For the text-containing cell, return its midpoint in (X, Y) coordinate format. 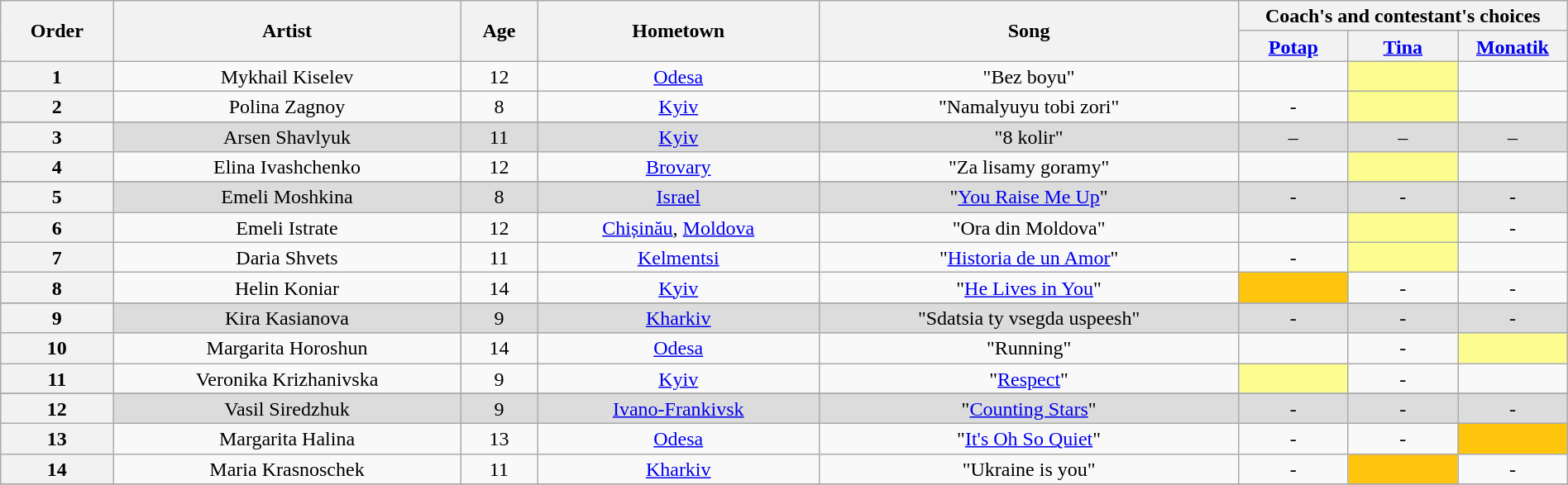
"Za lisamy goramy" (1029, 167)
Monatik (1513, 46)
Margarita Horoshun (287, 349)
"Ora din Moldova" (1029, 228)
"You Raise Me Up" (1029, 197)
"Bez boyu" (1029, 76)
Song (1029, 31)
Artist (287, 31)
6 (57, 228)
Veronika Krizhanivska (287, 378)
Order (57, 31)
"Running" (1029, 349)
2 (57, 106)
Ivano-Frankivsk (678, 408)
Emeli Moshkina (287, 197)
Potap (1293, 46)
"Ukraine is you" (1029, 469)
"Sdatsia ty vsegda uspeesh" (1029, 317)
Vasil Siredzhuk (287, 408)
Polina Zagnoy (287, 106)
"It's Oh So Quiet" (1029, 440)
3 (57, 137)
"He Lives in You" (1029, 288)
Arsen Shavlyuk (287, 137)
"Namalyuyu tobi zori" (1029, 106)
Age (500, 31)
Helin Koniar (287, 288)
Margarita Halina (287, 440)
Chișinău, Moldova (678, 228)
Tina (1403, 46)
Israel (678, 197)
Emeli Istrate (287, 228)
"Counting Stars" (1029, 408)
"Respect" (1029, 378)
Kelmentsi (678, 258)
5 (57, 197)
1 (57, 76)
Coach's and contestant's choices (1403, 17)
4 (57, 167)
7 (57, 258)
10 (57, 349)
Kira Kasianova (287, 317)
Hometown (678, 31)
"8 kolir" (1029, 137)
Brovary (678, 167)
Elina Ivashchenko (287, 167)
Mykhail Kiselev (287, 76)
Daria Shvets (287, 258)
"Historia de un Amor" (1029, 258)
Maria Krasnoschek (287, 469)
